Output the (X, Y) coordinate of the center of the cell containing the given text.  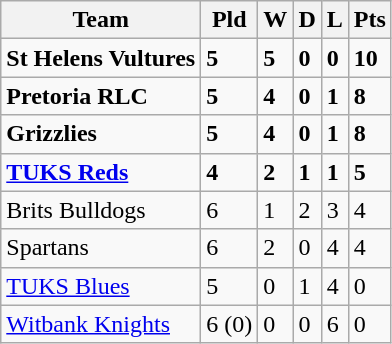
Team (101, 20)
Brits Bulldogs (101, 210)
3 (334, 210)
Pts (370, 20)
Pretoria RLC (101, 96)
10 (370, 58)
TUKS Reds (101, 172)
Witbank Knights (101, 324)
D (307, 20)
L (334, 20)
TUKS Blues (101, 286)
Pld (230, 20)
W (276, 20)
St Helens Vultures (101, 58)
Spartans (101, 248)
Grizzlies (101, 134)
6 (0) (230, 324)
